Output the [x, y] coordinate of the center of the cell containing the given text.  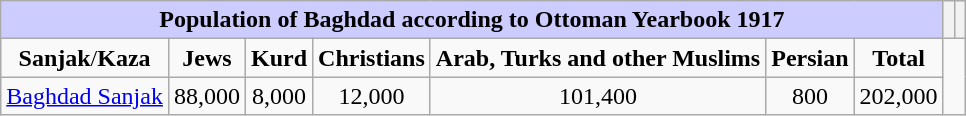
Jews [206, 58]
88,000 [206, 96]
101,400 [598, 96]
Total [898, 58]
Sanjak/Kaza [85, 58]
Kurd [280, 58]
8,000 [280, 96]
Christians [372, 58]
Baghdad Sanjak [85, 96]
Arab, Turks and other Muslims [598, 58]
202,000 [898, 96]
800 [810, 96]
12,000 [372, 96]
Persian [810, 58]
Population of Baghdad according to Ottoman Yearbook 1917 [472, 20]
